Search for the cell housing the specified text and yield its [x, y] center coordinate. 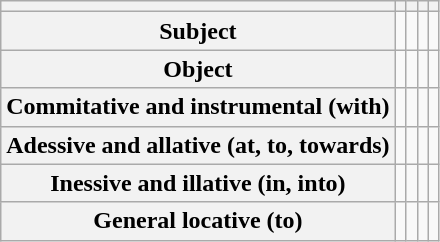
General locative (to) [198, 221]
Inessive and illative (in, into) [198, 183]
Adessive and allative (at, to, towards) [198, 145]
Commitative and instrumental (with) [198, 107]
Object [198, 69]
Subject [198, 31]
